Search for the cell housing the specified text and yield its (X, Y) center coordinate. 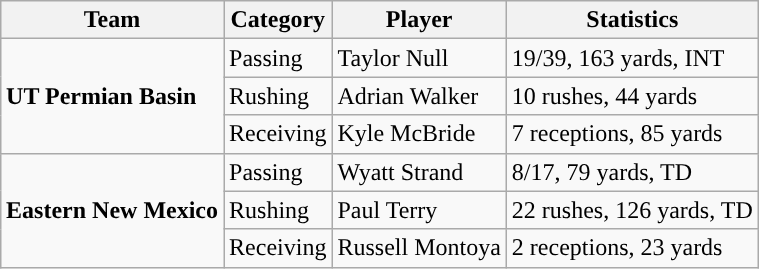
Statistics (632, 20)
10 rushes, 44 yards (632, 96)
Russell Montoya (419, 248)
UT Permian Basin (112, 96)
Kyle McBride (419, 134)
22 rushes, 126 yards, TD (632, 210)
7 receptions, 85 yards (632, 134)
Adrian Walker (419, 96)
19/39, 163 yards, INT (632, 58)
2 receptions, 23 yards (632, 248)
8/17, 79 yards, TD (632, 172)
Player (419, 20)
Team (112, 20)
Eastern New Mexico (112, 210)
Category (278, 20)
Wyatt Strand (419, 172)
Taylor Null (419, 58)
Paul Terry (419, 210)
